Return the [X, Y] coordinate for the center point of the cell that contains the specified text.  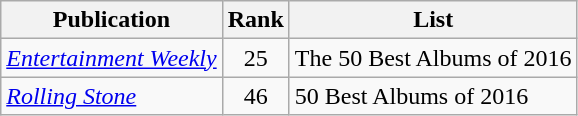
46 [256, 96]
The 50 Best Albums of 2016 [433, 58]
List [433, 20]
50 Best Albums of 2016 [433, 96]
Rank [256, 20]
Rolling Stone [112, 96]
Publication [112, 20]
Entertainment Weekly [112, 58]
25 [256, 58]
